Extract the [X, Y] coordinate from the center of the cell holding the provided text.  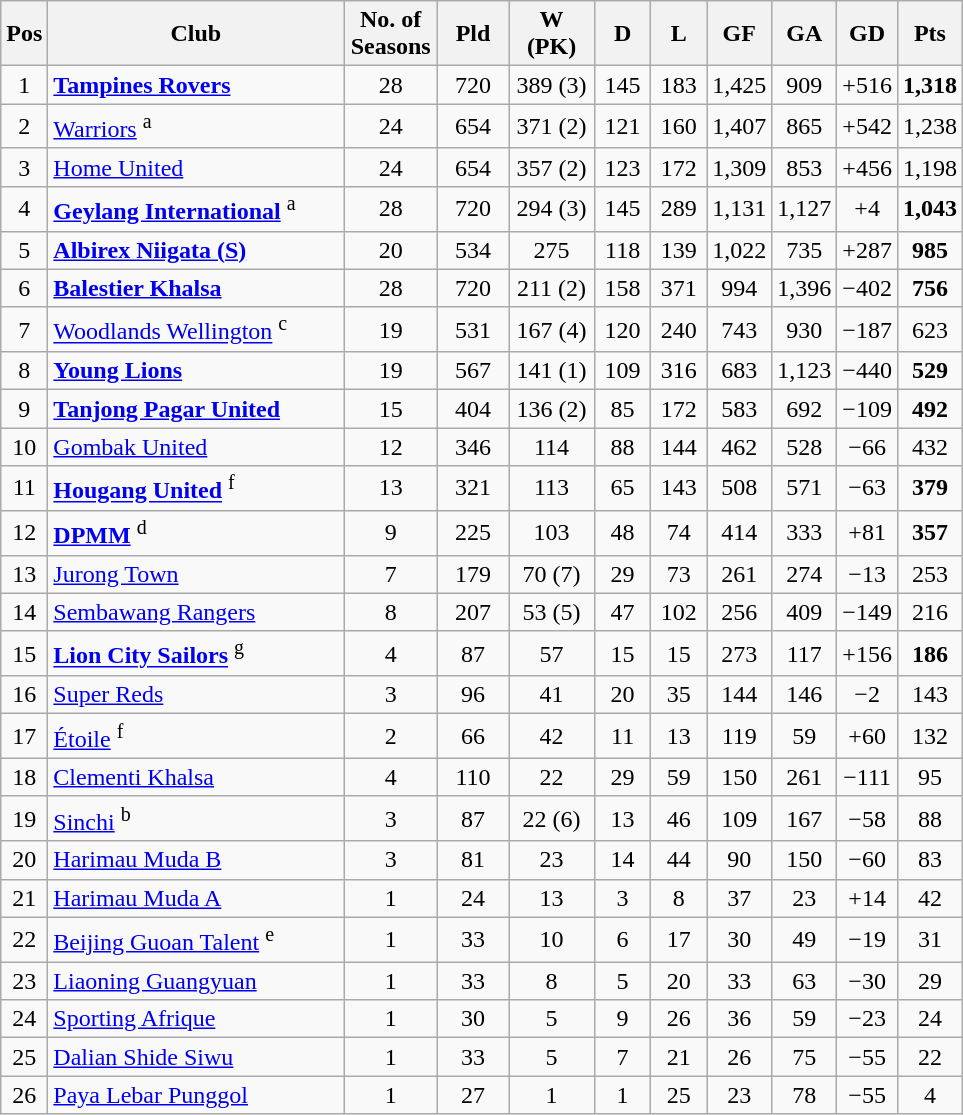
692 [804, 409]
409 [804, 612]
371 [679, 288]
275 [551, 250]
27 [472, 1095]
Gombak United [196, 447]
35 [679, 695]
+4 [868, 208]
Albirex Niigata (S) [196, 250]
Young Lions [196, 371]
186 [930, 654]
Harimau Muda B [196, 860]
47 [623, 612]
357 (2) [551, 167]
1,238 [930, 126]
1,309 [740, 167]
Balestier Khalsa [196, 288]
Geylang International a [196, 208]
Sembawang Rangers [196, 612]
567 [472, 371]
528 [804, 447]
508 [740, 488]
623 [930, 330]
274 [804, 574]
−402 [868, 288]
GA [804, 34]
66 [472, 736]
207 [472, 612]
756 [930, 288]
DPMM d [196, 532]
73 [679, 574]
139 [679, 250]
985 [930, 250]
Home United [196, 167]
96 [472, 695]
321 [472, 488]
D [623, 34]
GF [740, 34]
L [679, 34]
18 [24, 777]
853 [804, 167]
+60 [868, 736]
−440 [868, 371]
Étoile f [196, 736]
−187 [868, 330]
158 [623, 288]
357 [930, 532]
+156 [868, 654]
22 (6) [551, 818]
432 [930, 447]
Woodlands Wellington c [196, 330]
160 [679, 126]
1,318 [930, 85]
531 [472, 330]
Harimau Muda A [196, 898]
Dalian Shide Siwu [196, 1057]
316 [679, 371]
16 [24, 695]
909 [804, 85]
183 [679, 85]
146 [804, 695]
44 [679, 860]
492 [930, 409]
65 [623, 488]
49 [804, 940]
GD [868, 34]
1,043 [930, 208]
121 [623, 126]
63 [804, 981]
Sinchi b [196, 818]
−60 [868, 860]
256 [740, 612]
1,407 [740, 126]
379 [930, 488]
534 [472, 250]
Tampines Rovers [196, 85]
346 [472, 447]
Pld [472, 34]
Warriors a [196, 126]
1,425 [740, 85]
+81 [868, 532]
294 (3) [551, 208]
1,022 [740, 250]
−30 [868, 981]
85 [623, 409]
+14 [868, 898]
110 [472, 777]
−58 [868, 818]
216 [930, 612]
36 [740, 1019]
119 [740, 736]
Sporting Afrique [196, 1019]
141 (1) [551, 371]
31 [930, 940]
57 [551, 654]
−149 [868, 612]
−111 [868, 777]
48 [623, 532]
253 [930, 574]
Lion City Sailors g [196, 654]
−19 [868, 940]
132 [930, 736]
136 (2) [551, 409]
1,396 [804, 288]
95 [930, 777]
735 [804, 250]
Paya Lebar Punggol [196, 1095]
211 (2) [551, 288]
No. ofSeasons [391, 34]
Clementi Khalsa [196, 777]
Club [196, 34]
102 [679, 612]
994 [740, 288]
−13 [868, 574]
529 [930, 371]
53 (5) [551, 612]
167 [804, 818]
1,131 [740, 208]
583 [740, 409]
167 (4) [551, 330]
Super Reds [196, 695]
Pos [24, 34]
743 [740, 330]
103 [551, 532]
1,127 [804, 208]
+287 [868, 250]
90 [740, 860]
289 [679, 208]
Jurong Town [196, 574]
225 [472, 532]
1,198 [930, 167]
865 [804, 126]
683 [740, 371]
930 [804, 330]
−109 [868, 409]
+542 [868, 126]
273 [740, 654]
117 [804, 654]
Liaoning Guangyuan [196, 981]
240 [679, 330]
120 [623, 330]
404 [472, 409]
W (PK) [551, 34]
−23 [868, 1019]
Pts [930, 34]
70 (7) [551, 574]
571 [804, 488]
74 [679, 532]
118 [623, 250]
389 (3) [551, 85]
+456 [868, 167]
78 [804, 1095]
123 [623, 167]
462 [740, 447]
46 [679, 818]
414 [740, 532]
1,123 [804, 371]
Hougang United f [196, 488]
41 [551, 695]
−2 [868, 695]
37 [740, 898]
83 [930, 860]
81 [472, 860]
113 [551, 488]
−66 [868, 447]
Tanjong Pagar United [196, 409]
179 [472, 574]
−63 [868, 488]
+516 [868, 85]
Beijing Guoan Talent e [196, 940]
75 [804, 1057]
371 (2) [551, 126]
114 [551, 447]
333 [804, 532]
